Provide the (X, Y) coordinate of the cell's center where the given text is located.  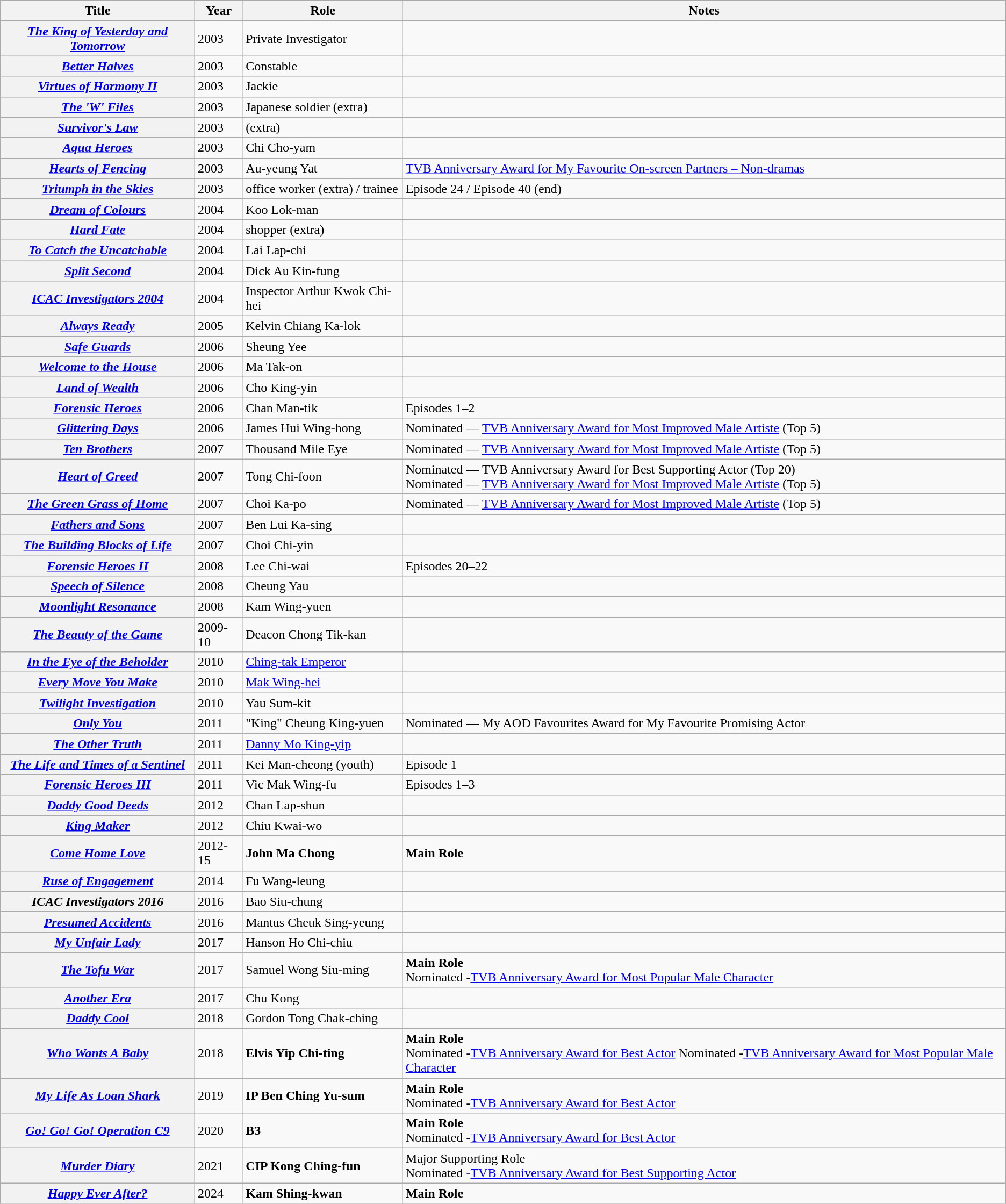
Chan Man-tik (323, 408)
Episode 1 (704, 764)
Kam Wing-yuen (323, 606)
Year (218, 11)
Glittering Days (98, 428)
To Catch the Uncatchable (98, 250)
Heart of Greed (98, 476)
Presumed Accidents (98, 922)
Twilight Investigation (98, 703)
Murder Diary (98, 1165)
James Hui Wing-hong (323, 428)
Ten Brothers (98, 449)
Episodes 1–2 (704, 408)
Aqua Heroes (98, 148)
Chan Lap-shun (323, 805)
Daddy Cool (98, 1019)
Go! Go! Go! Operation C9 (98, 1131)
The 'W' Files (98, 107)
Fu Wang-leung (323, 881)
Ruse of Engagement (98, 881)
2009-10 (218, 634)
Main Role Nominated -TVB Anniversary Award for Most Popular Male Character (704, 970)
Dream of Colours (98, 209)
Role (323, 11)
Dick Au Kin-fung (323, 270)
Chi Cho-yam (323, 148)
CIP Kong Ching-fun (323, 1165)
2020 (218, 1131)
Bao Siu-chung (323, 901)
Episodes 20–22 (704, 565)
Forensic Heroes II (98, 565)
Jackie (323, 87)
Only You (98, 723)
The Building Blocks of Life (98, 545)
The Green Grass of Home (98, 504)
Lee Chi-wai (323, 565)
Ching-tak Emperor (323, 662)
Another Era (98, 998)
Who Wants A Baby (98, 1053)
Tong Chi-foon (323, 476)
Safe Guards (98, 347)
Survivor's Law (98, 127)
Au-yeung Yat (323, 168)
Yau Sum-kit (323, 703)
Episode 24 / Episode 40 (end) (704, 189)
Forensic Heroes (98, 408)
Triumph in the Skies (98, 189)
Nominated — TVB Anniversary Award for Best Supporting Actor (Top 20)Nominated — TVB Anniversary Award for Most Improved Male Artiste (Top 5) (704, 476)
Better Halves (98, 66)
My Life As Loan Shark (98, 1095)
TVB Anniversary Award for My Favourite On-screen Partners – Non-dramas (704, 168)
Danny Mo King-yip (323, 744)
ICAC Investigators 2004 (98, 299)
office worker (extra) / trainee (323, 189)
Choi Chi-yin (323, 545)
Main Role Nominated -TVB Anniversary Award for Best Actor Nominated -TVB Anniversary Award for Most Popular Male Character (704, 1053)
shopper (extra) (323, 230)
Welcome to the House (98, 367)
ICAC Investigators 2016 (98, 901)
Kelvin Chiang Ka-lok (323, 326)
Private Investigator (323, 39)
Ma Tak-on (323, 367)
My Unfair Lady (98, 942)
Land of Wealth (98, 388)
Speech of Silence (98, 586)
Inspector Arthur Kwok Chi-hei (323, 299)
Ben Lui Ka-sing (323, 525)
Samuel Wong Siu-ming (323, 970)
The Tofu War (98, 970)
Elvis Yip Chi-ting (323, 1053)
Every Move You Make (98, 683)
Cho King-yin (323, 388)
Virtues of Harmony II (98, 87)
Cheung Yau (323, 586)
Episodes 1–3 (704, 785)
Koo Lok-man (323, 209)
Always Ready (98, 326)
2019 (218, 1095)
(extra) (323, 127)
Constable (323, 66)
"King" Cheung King-yuen (323, 723)
The King of Yesterday and Tomorrow (98, 39)
Kam Shing-kwan (323, 1193)
Vic Mak Wing-fu (323, 785)
Happy Ever After? (98, 1193)
Fathers and Sons (98, 525)
Sheung Yee (323, 347)
Split Second (98, 270)
Chiu Kwai-wo (323, 826)
The Life and Times of a Sentinel (98, 764)
2005 (218, 326)
Title (98, 11)
Nominated — My AOD Favourites Award for My Favourite Promising Actor (704, 723)
King Maker (98, 826)
Mantus Cheuk Sing-yeung (323, 922)
Hearts of Fencing (98, 168)
John Ma Chong (323, 854)
B3 (323, 1131)
Kei Man-cheong (youth) (323, 764)
2014 (218, 881)
Notes (704, 11)
2021 (218, 1165)
2024 (218, 1193)
Hanson Ho Chi-chiu (323, 942)
Moonlight Resonance (98, 606)
Choi Ka-po (323, 504)
Come Home Love (98, 854)
The Beauty of the Game (98, 634)
Lai Lap-chi (323, 250)
Chu Kong (323, 998)
IP Ben Ching Yu-sum (323, 1095)
Forensic Heroes III (98, 785)
Hard Fate (98, 230)
Gordon Tong Chak-ching (323, 1019)
2012-15 (218, 854)
Mak Wing-hei (323, 683)
The Other Truth (98, 744)
Daddy Good Deeds (98, 805)
Thousand Mile Eye (323, 449)
Major Supporting RoleNominated -TVB Anniversary Award for Best Supporting Actor (704, 1165)
Japanese soldier (extra) (323, 107)
In the Eye of the Beholder (98, 662)
Deacon Chong Tik-kan (323, 634)
